Capture the cell that displays the provided text and extract its (x, y) central coordinate. 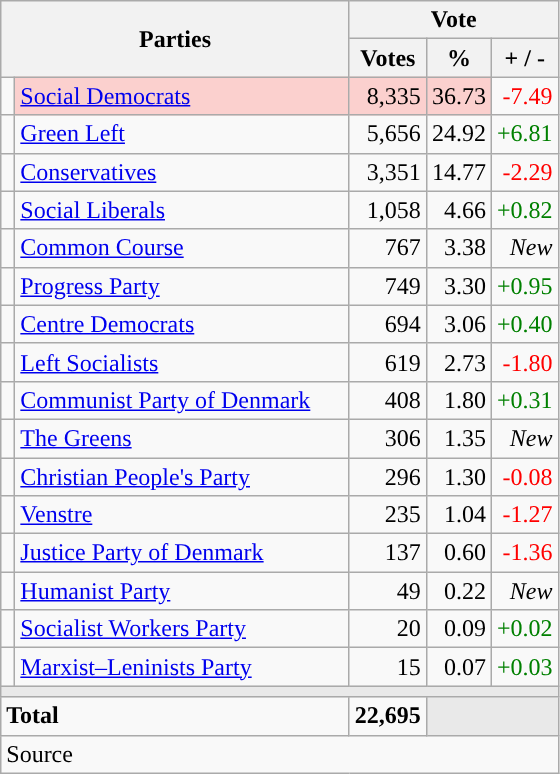
Votes (388, 58)
49 (388, 591)
Communist Party of Denmark (182, 400)
+6.81 (524, 134)
0.09 (458, 629)
137 (388, 553)
22,695 (388, 716)
767 (388, 248)
+ / - (524, 58)
+0.03 (524, 667)
Social Democrats (182, 96)
20 (388, 629)
0.22 (458, 591)
Green Left (182, 134)
2.73 (458, 362)
Common Course (182, 248)
The Greens (182, 438)
1,058 (388, 210)
1.80 (458, 400)
Parties (176, 39)
Socialist Workers Party (182, 629)
-0.08 (524, 477)
-1.36 (524, 553)
Vote (454, 20)
235 (388, 515)
-7.49 (524, 96)
-1.27 (524, 515)
Humanist Party (182, 591)
306 (388, 438)
3,351 (388, 172)
Justice Party of Denmark (182, 553)
Source (280, 754)
% (458, 58)
+0.31 (524, 400)
Marxist–Leninists Party (182, 667)
619 (388, 362)
Conservatives (182, 172)
0.07 (458, 667)
15 (388, 667)
-1.80 (524, 362)
Progress Party (182, 286)
3.30 (458, 286)
1.35 (458, 438)
749 (388, 286)
14.77 (458, 172)
8,335 (388, 96)
36.73 (458, 96)
+0.82 (524, 210)
Venstre (182, 515)
3.06 (458, 324)
24.92 (458, 134)
Christian People's Party (182, 477)
3.38 (458, 248)
Total (176, 716)
+0.40 (524, 324)
Centre Democrats (182, 324)
+0.95 (524, 286)
1.04 (458, 515)
5,656 (388, 134)
-2.29 (524, 172)
4.66 (458, 210)
694 (388, 324)
+0.02 (524, 629)
296 (388, 477)
Social Liberals (182, 210)
1.30 (458, 477)
408 (388, 400)
Left Socialists (182, 362)
0.60 (458, 553)
